Identify which cell holds the provided text, then report its [x, y] central coordinate. 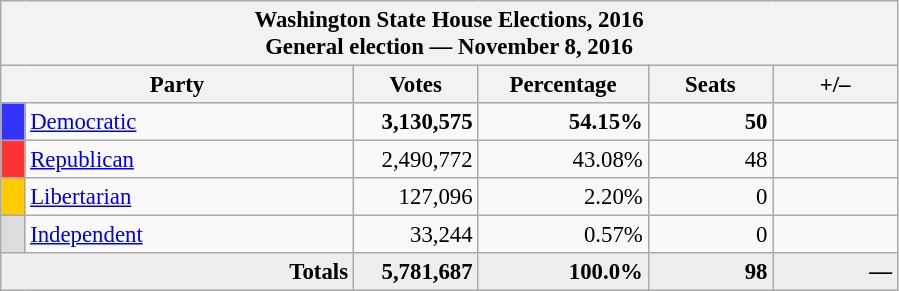
127,096 [416, 197]
54.15% [563, 122]
Washington State House Elections, 2016General election — November 8, 2016 [450, 34]
+/– [836, 85]
Democratic [189, 122]
Republican [189, 160]
2.20% [563, 197]
0.57% [563, 235]
Percentage [563, 85]
Votes [416, 85]
Party [178, 85]
43.08% [563, 160]
Libertarian [189, 197]
2,490,772 [416, 160]
50 [710, 122]
Seats [710, 85]
48 [710, 160]
3,130,575 [416, 122]
Independent [189, 235]
33,244 [416, 235]
